Locate the cell with the specified text and output its [x, y] center coordinate. 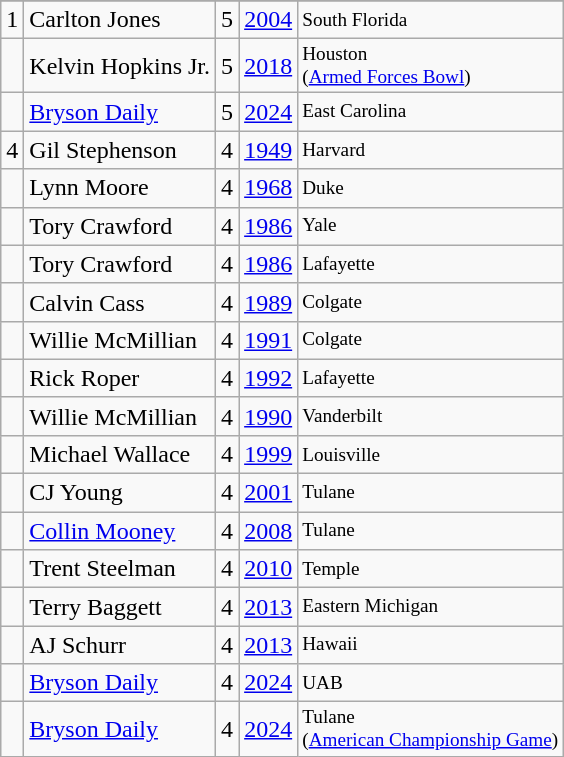
Calvin Cass [120, 302]
1968 [268, 188]
Rick Roper [120, 378]
Tulane(American Championship Game) [430, 729]
Trent Steelman [120, 569]
1949 [268, 150]
1 [12, 20]
Lynn Moore [120, 188]
1989 [268, 302]
2001 [268, 493]
2004 [268, 20]
Collin Mooney [120, 531]
Vanderbilt [430, 416]
Houston(Armed Forces Bowl) [430, 66]
AJ Schurr [120, 645]
Gil Stephenson [120, 150]
Temple [430, 569]
Harvard [430, 150]
1990 [268, 416]
Carlton Jones [120, 20]
Michael Wallace [120, 455]
Yale [430, 226]
South Florida [430, 20]
Eastern Michigan [430, 607]
East Carolina [430, 112]
Louisville [430, 455]
2018 [268, 66]
2008 [268, 531]
1992 [268, 378]
Duke [430, 188]
Hawaii [430, 645]
Kelvin Hopkins Jr. [120, 66]
1999 [268, 455]
Terry Baggett [120, 607]
2010 [268, 569]
UAB [430, 683]
CJ Young [120, 493]
1991 [268, 340]
